For the text-containing cell, return its midpoint in (X, Y) coordinate format. 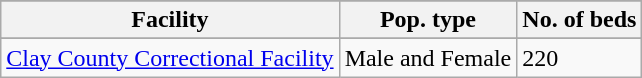
Pop. type (428, 20)
No. of beds (580, 20)
220 (580, 58)
Clay County Correctional Facility (170, 58)
Male and Female (428, 58)
Facility (170, 20)
